Identify which cell holds the provided text, then report its (X, Y) central coordinate. 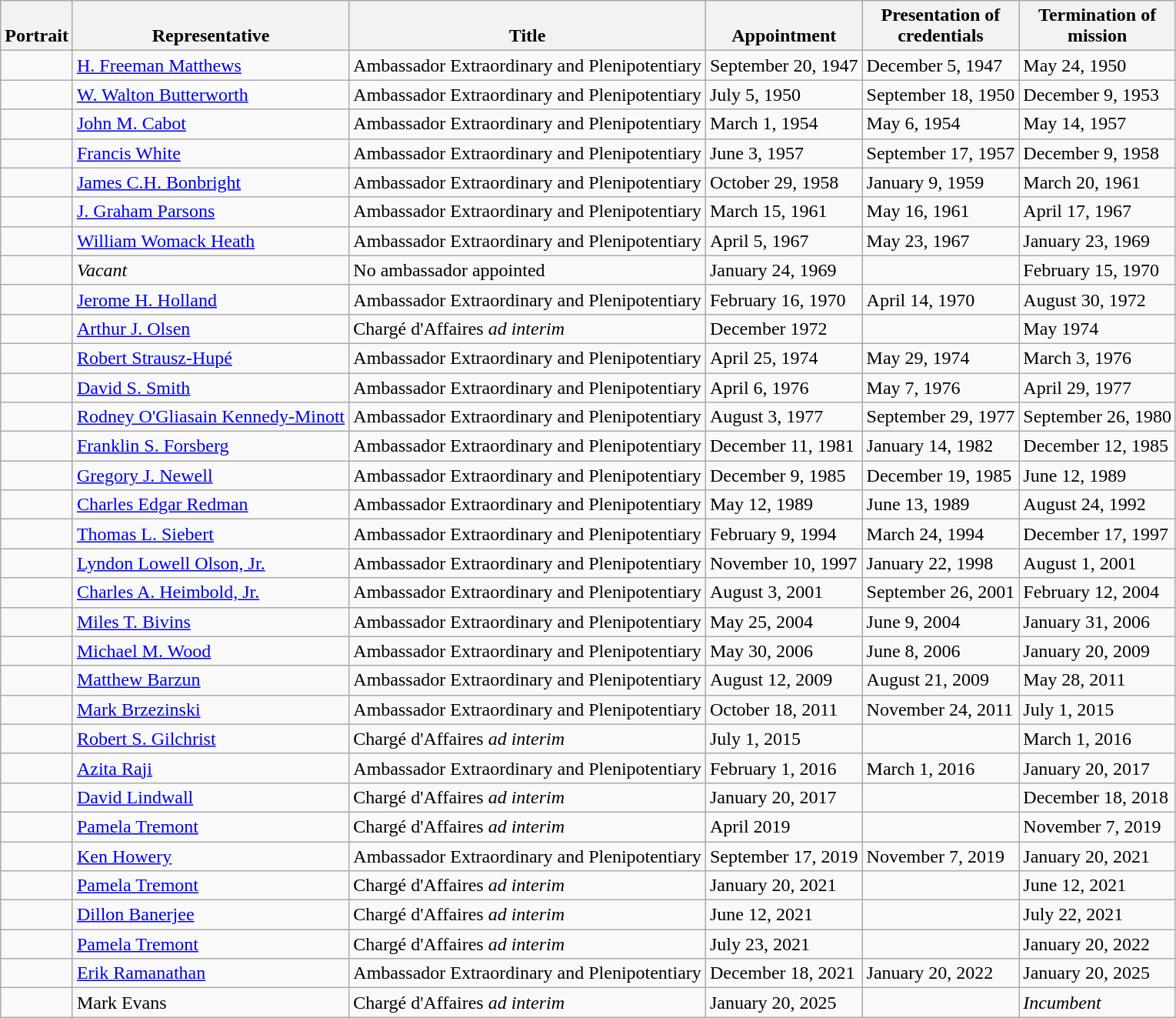
April 17, 1967 (1098, 212)
May 29, 1974 (941, 358)
November 24, 2011 (941, 709)
March 20, 1961 (1098, 182)
Matthew Barzun (211, 680)
Ken Howery (211, 856)
Appointment (784, 26)
May 24, 1950 (1098, 65)
Termination ofmission (1098, 26)
William Womack Heath (211, 241)
Representative (211, 26)
February 9, 1994 (784, 534)
December 9, 1985 (784, 476)
June 3, 1957 (784, 153)
Charles Edgar Redman (211, 505)
James C.H. Bonbright (211, 182)
July 23, 2021 (784, 944)
February 15, 1970 (1098, 270)
December 18, 2018 (1098, 797)
December 11, 1981 (784, 446)
September 17, 2019 (784, 856)
David Lindwall (211, 797)
August 24, 1992 (1098, 505)
David S. Smith (211, 387)
February 16, 1970 (784, 299)
June 8, 2006 (941, 651)
June 12, 1989 (1098, 476)
October 18, 2011 (784, 709)
April 5, 1967 (784, 241)
September 18, 1950 (941, 95)
Charles A. Heimbold, Jr. (211, 592)
No ambassador appointed (528, 270)
December 5, 1947 (941, 65)
May 30, 2006 (784, 651)
January 20, 2009 (1098, 651)
May 14, 1957 (1098, 124)
May 12, 1989 (784, 505)
December 1972 (784, 329)
W. Walton Butterworth (211, 95)
January 14, 1982 (941, 446)
Thomas L. Siebert (211, 534)
January 22, 1998 (941, 563)
May 7, 1976 (941, 387)
October 29, 1958 (784, 182)
May 1974 (1098, 329)
February 12, 2004 (1098, 592)
Vacant (211, 270)
September 29, 1977 (941, 417)
May 16, 1961 (941, 212)
May 23, 1967 (941, 241)
June 9, 2004 (941, 622)
Robert S. Gilchrist (211, 739)
Francis White (211, 153)
May 6, 1954 (941, 124)
December 9, 1958 (1098, 153)
July 22, 2021 (1098, 915)
April 6, 1976 (784, 387)
March 24, 1994 (941, 534)
April 25, 1974 (784, 358)
August 1, 2001 (1098, 563)
Dillon Banerjee (211, 915)
December 19, 1985 (941, 476)
January 31, 2006 (1098, 622)
Jerome H. Holland (211, 299)
July 5, 1950 (784, 95)
December 9, 1953 (1098, 95)
December 17, 1997 (1098, 534)
June 13, 1989 (941, 505)
April 29, 1977 (1098, 387)
September 20, 1947 (784, 65)
Erik Ramanathan (211, 973)
March 15, 1961 (784, 212)
Rodney O'Gliasain Kennedy-Minott (211, 417)
August 30, 1972 (1098, 299)
August 3, 2001 (784, 592)
Incumbent (1098, 1003)
January 9, 1959 (941, 182)
J. Graham Parsons (211, 212)
Robert Strausz-Hupé (211, 358)
Gregory J. Newell (211, 476)
September 26, 2001 (941, 592)
September 26, 1980 (1098, 417)
Franklin S. Forsberg (211, 446)
August 3, 1977 (784, 417)
John M. Cabot (211, 124)
Miles T. Bivins (211, 622)
H. Freeman Matthews (211, 65)
Presentation ofcredentials (941, 26)
Mark Brzezinski (211, 709)
February 1, 2016 (784, 768)
Lyndon Lowell Olson, Jr. (211, 563)
November 10, 1997 (784, 563)
Title (528, 26)
Arthur J. Olsen (211, 329)
April 14, 1970 (941, 299)
March 3, 1976 (1098, 358)
Michael M. Wood (211, 651)
August 12, 2009 (784, 680)
December 12, 1985 (1098, 446)
January 23, 1969 (1098, 241)
May 25, 2004 (784, 622)
Azita Raji (211, 768)
Mark Evans (211, 1003)
Portrait (37, 26)
January 24, 1969 (784, 270)
March 1, 1954 (784, 124)
December 18, 2021 (784, 973)
April 2019 (784, 826)
May 28, 2011 (1098, 680)
September 17, 1957 (941, 153)
August 21, 2009 (941, 680)
